Scan for the cell matching the given text and deliver its [x, y] coordinate at center. 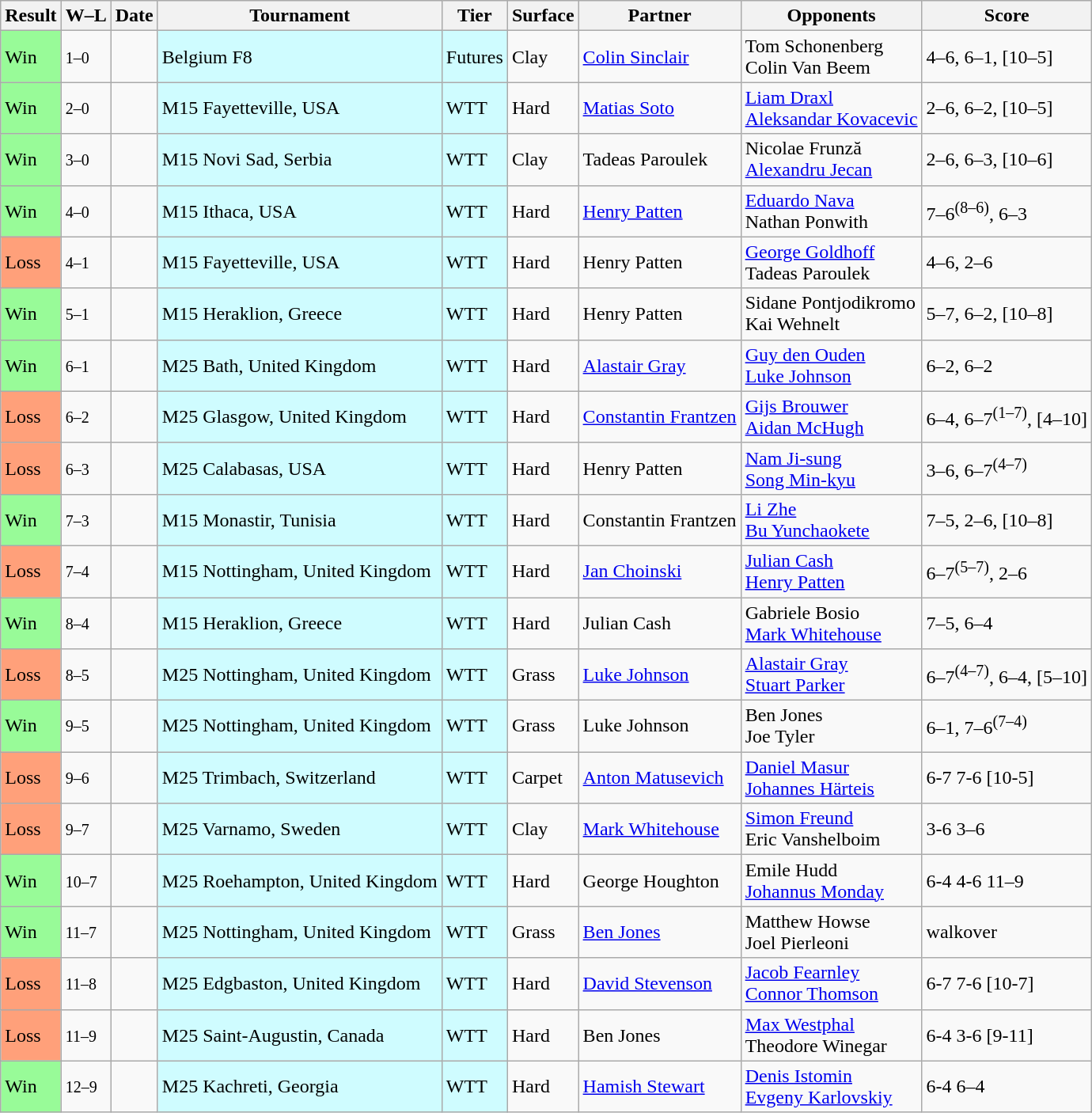
Surface [543, 16]
Gijs Brouwer Aidan McHugh [831, 416]
Matthew Howse Joel Pierleoni [831, 933]
9–5 [85, 727]
Nam Ji-sung Song Min-kyu [831, 469]
Tier [475, 16]
6–7(5–7), 2–6 [1007, 572]
Mark Whitehouse [660, 830]
Tournament [299, 16]
8–5 [85, 674]
6-4 6–4 [1007, 1086]
Date [135, 16]
M25 Trimbach, Switzerland [299, 777]
6-4 4-6 11–9 [1007, 880]
6–1 [85, 366]
7–3 [85, 519]
Guy den Ouden Luke Johnson [831, 366]
M25 Calabasas, USA [299, 469]
3-6 3–6 [1007, 830]
M25 Bath, United Kingdom [299, 366]
walkover [1007, 933]
Ben Jones Joe Tyler [831, 727]
M25 Saint-Augustin, Canada [299, 1035]
6–4, 6–7(1–7), [4–10] [1007, 416]
Belgium F8 [299, 57]
George Goldhoff Tadeas Paroulek [831, 263]
6–7(4–7), 6–4, [5–10] [1007, 674]
Tom Schonenberg Colin Van Beem [831, 57]
Tadeas Paroulek [660, 160]
Denis Istomin Evgeny Karlovskiy [831, 1086]
M15 Monastir, Tunisia [299, 519]
2–6, 6–2, [10–5] [1007, 108]
Julian Cash [660, 622]
Matias Soto [660, 108]
1–0 [85, 57]
2–0 [85, 108]
7–4 [85, 572]
George Houghton [660, 880]
5–7, 6–2, [10–8] [1007, 313]
6–2, 6–2 [1007, 366]
4–6, 2–6 [1007, 263]
M15 Ithaca, USA [299, 211]
9–6 [85, 777]
Alastair Gray Stuart Parker [831, 674]
Sidane Pontjodikromo Kai Wehnelt [831, 313]
10–7 [85, 880]
Partner [660, 16]
11–7 [85, 933]
9–7 [85, 830]
2–6, 6–3, [10–6] [1007, 160]
Jacob Fearnley Connor Thomson [831, 983]
M25 Varnamo, Sweden [299, 830]
6–3 [85, 469]
Futures [475, 57]
3–6, 6–7(4–7) [1007, 469]
Colin Sinclair [660, 57]
Emile Hudd Johannus Monday [831, 880]
David Stevenson [660, 983]
W–L [85, 16]
Opponents [831, 16]
Max Westphal Theodore Winegar [831, 1035]
M25 Edgbaston, United Kingdom [299, 983]
Liam Draxl Aleksandar Kovacevic [831, 108]
Result [31, 16]
M25 Glasgow, United Kingdom [299, 416]
6-7 7-6 [10-5] [1007, 777]
Hamish Stewart [660, 1086]
4–6, 6–1, [10–5] [1007, 57]
6-4 3-6 [9-11] [1007, 1035]
8–4 [85, 622]
Anton Matusevich [660, 777]
4–0 [85, 211]
4–1 [85, 263]
Alastair Gray [660, 366]
6–1, 7–6(7–4) [1007, 727]
6–2 [85, 416]
M25 Kachreti, Georgia [299, 1086]
Jan Choinski [660, 572]
Carpet [543, 777]
Score [1007, 16]
Eduardo Nava Nathan Ponwith [831, 211]
3–0 [85, 160]
Daniel Masur Johannes Härteis [831, 777]
11–9 [85, 1035]
Li Zhe Bu Yunchaokete [831, 519]
6-7 7-6 [10-7] [1007, 983]
M25 Roehampton, United Kingdom [299, 880]
Simon Freund Eric Vanshelboim [831, 830]
7–6(8–6), 6–3 [1007, 211]
7–5, 2–6, [10–8] [1007, 519]
Julian Cash Henry Patten [831, 572]
11–8 [85, 983]
12–9 [85, 1086]
Nicolae Frunză Alexandru Jecan [831, 160]
M15 Novi Sad, Serbia [299, 160]
5–1 [85, 313]
M15 Nottingham, United Kingdom [299, 572]
7–5, 6–4 [1007, 622]
Gabriele Bosio Mark Whitehouse [831, 622]
